Scan for the cell matching the given text and deliver its [x, y] coordinate at center. 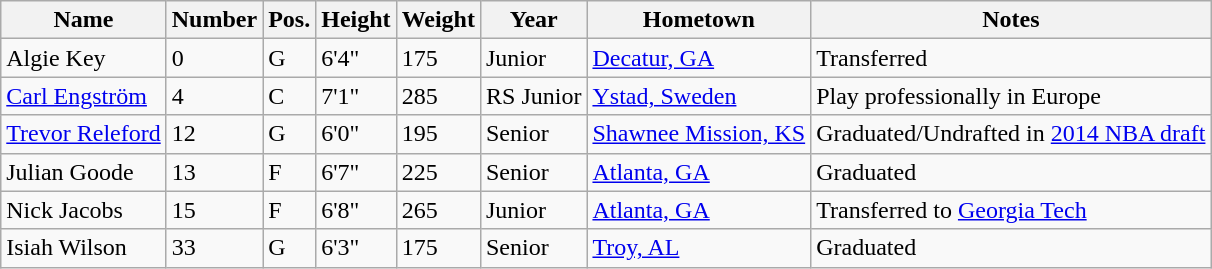
Play professionally in Europe [1011, 96]
4 [214, 96]
Notes [1011, 20]
6'7" [356, 172]
Troy, AL [699, 248]
Graduated/Undrafted in 2014 NBA draft [1011, 134]
Weight [438, 20]
Shawnee Mission, KS [699, 134]
Isiah Wilson [84, 248]
RS Junior [533, 96]
Algie Key [84, 58]
6'0" [356, 134]
225 [438, 172]
265 [438, 210]
6'4" [356, 58]
Transferred to Georgia Tech [1011, 210]
12 [214, 134]
Number [214, 20]
Ystad, Sweden [699, 96]
6'3" [356, 248]
285 [438, 96]
13 [214, 172]
Trevor Releford [84, 134]
Height [356, 20]
195 [438, 134]
6'8" [356, 210]
Name [84, 20]
Pos. [290, 20]
Julian Goode [84, 172]
Nick Jacobs [84, 210]
7'1" [356, 96]
Decatur, GA [699, 58]
33 [214, 248]
Hometown [699, 20]
15 [214, 210]
C [290, 96]
Transferred [1011, 58]
0 [214, 58]
Carl Engström [84, 96]
Year [533, 20]
